Scan for the cell matching the given text and deliver its [x, y] coordinate at center. 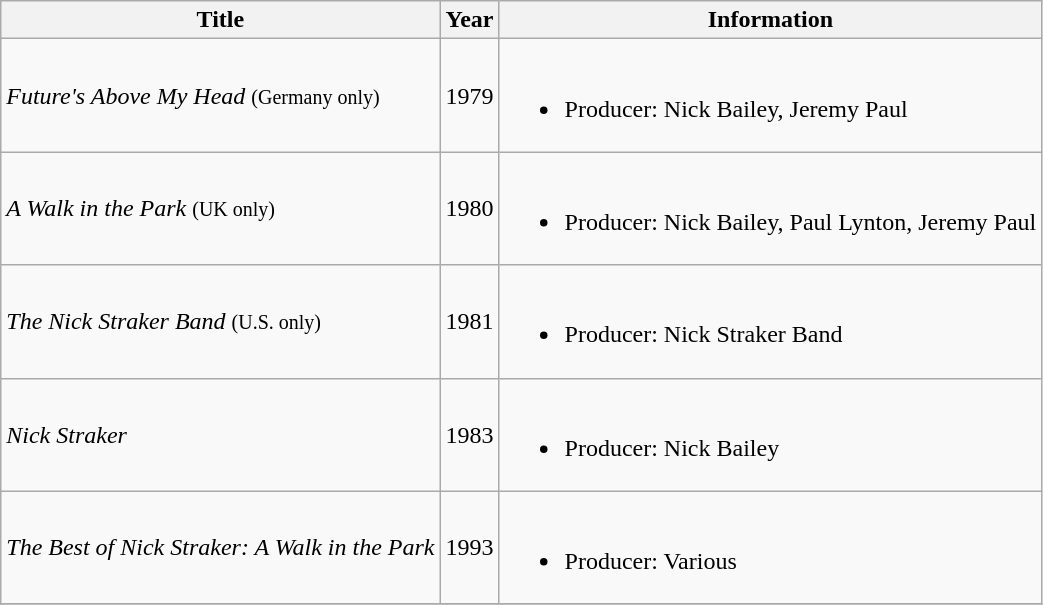
A Walk in the Park (UK only) [220, 208]
The Best of Nick Straker: A Walk in the Park [220, 548]
Producer: Nick Bailey [770, 434]
Year [470, 20]
Future's Above My Head (Germany only) [220, 96]
1993 [470, 548]
Title [220, 20]
1983 [470, 434]
Producer: Nick Bailey, Jeremy Paul [770, 96]
1980 [470, 208]
Producer: Various [770, 548]
Producer: Nick Bailey, Paul Lynton, Jeremy Paul [770, 208]
Producer: Nick Straker Band [770, 322]
1981 [470, 322]
The Nick Straker Band (U.S. only) [220, 322]
Information [770, 20]
1979 [470, 96]
Nick Straker [220, 434]
